Extract the (x, y) coordinate from the center of the cell holding the provided text.  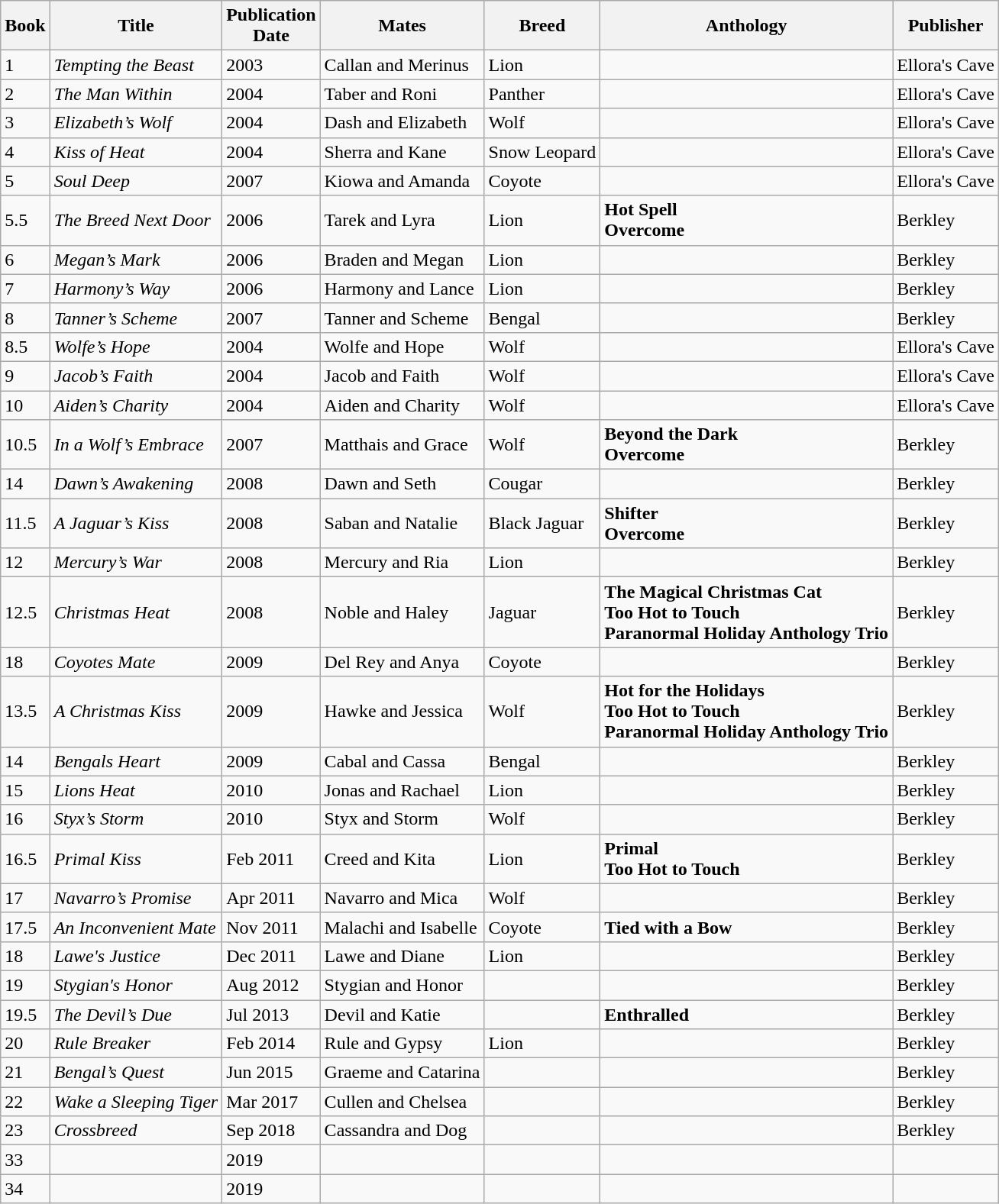
Harmony and Lance (402, 289)
Coyotes Mate (136, 662)
7 (25, 289)
Wolfe and Hope (402, 347)
Navarro and Mica (402, 898)
21 (25, 1073)
Jonas and Rachael (402, 790)
Nov 2011 (271, 927)
Elizabeth’s Wolf (136, 123)
Dawn and Seth (402, 484)
An Inconvenient Mate (136, 927)
Kiowa and Amanda (402, 181)
33 (25, 1160)
5.5 (25, 220)
Rule and Gypsy (402, 1044)
Mercury and Ria (402, 563)
Sherra and Kane (402, 152)
Mercury’s War (136, 563)
Jacob’s Faith (136, 376)
Lawe and Diane (402, 956)
Tanner’s Scheme (136, 318)
Callan and Merinus (402, 65)
Breed (542, 26)
Hot SpellOvercome (747, 220)
8 (25, 318)
Hot for the HolidaysToo Hot to TouchParanormal Holiday Anthology Trio (747, 712)
Dec 2011 (271, 956)
10.5 (25, 444)
23 (25, 1131)
Cabal and Cassa (402, 761)
Aiden and Charity (402, 405)
16.5 (25, 858)
Braden and Megan (402, 260)
10 (25, 405)
Aug 2012 (271, 985)
Hawke and Jessica (402, 712)
Navarro’s Promise (136, 898)
6 (25, 260)
2003 (271, 65)
1 (25, 65)
Bengal’s Quest (136, 1073)
Devil and Katie (402, 1015)
Jun 2015 (271, 1073)
17.5 (25, 927)
Noble and Haley (402, 612)
Lions Heat (136, 790)
Stygian's Honor (136, 985)
Tempting the Beast (136, 65)
Aiden’s Charity (136, 405)
Primal Kiss (136, 858)
Beyond the DarkOvercome (747, 444)
Saban and Natalie (402, 524)
Dawn’s Awakening (136, 484)
Sep 2018 (271, 1131)
Graeme and Catarina (402, 1073)
5 (25, 181)
Cougar (542, 484)
Panther (542, 94)
Crossbreed (136, 1131)
In a Wolf’s Embrace (136, 444)
Apr 2011 (271, 898)
2 (25, 94)
22 (25, 1102)
The Breed Next Door (136, 220)
4 (25, 152)
PublicationDate (271, 26)
Megan’s Mark (136, 260)
Mates (402, 26)
12 (25, 563)
A Christmas Kiss (136, 712)
17 (25, 898)
Tied with a Bow (747, 927)
Anthology (747, 26)
16 (25, 819)
Lawe's Justice (136, 956)
Soul Deep (136, 181)
Feb 2011 (271, 858)
Enthralled (747, 1015)
Stygian and Honor (402, 985)
8.5 (25, 347)
11.5 (25, 524)
Cullen and Chelsea (402, 1102)
Mar 2017 (271, 1102)
19.5 (25, 1015)
A Jaguar’s Kiss (136, 524)
Book (25, 26)
Styx and Storm (402, 819)
Jaguar (542, 612)
Malachi and Isabelle (402, 927)
Harmony’s Way (136, 289)
19 (25, 985)
13.5 (25, 712)
9 (25, 376)
Tanner and Scheme (402, 318)
12.5 (25, 612)
Cassandra and Dog (402, 1131)
Title (136, 26)
Wake a Sleeping Tiger (136, 1102)
20 (25, 1044)
15 (25, 790)
The Devil’s Due (136, 1015)
Black Jaguar (542, 524)
Feb 2014 (271, 1044)
Del Rey and Anya (402, 662)
ShifterOvercome (747, 524)
Taber and Roni (402, 94)
The Magical Christmas CatToo Hot to TouchParanormal Holiday Anthology Trio (747, 612)
Publisher (946, 26)
Jul 2013 (271, 1015)
Rule Breaker (136, 1044)
34 (25, 1189)
Kiss of Heat (136, 152)
Styx’s Storm (136, 819)
Wolfe’s Hope (136, 347)
Jacob and Faith (402, 376)
PrimalToo Hot to Touch (747, 858)
Christmas Heat (136, 612)
Matthais and Grace (402, 444)
Creed and Kita (402, 858)
The Man Within (136, 94)
Snow Leopard (542, 152)
Dash and Elizabeth (402, 123)
3 (25, 123)
Bengals Heart (136, 761)
Tarek and Lyra (402, 220)
